Pinpoint the cell where the given text exists, returning its (X, Y) midpoint coordinate. 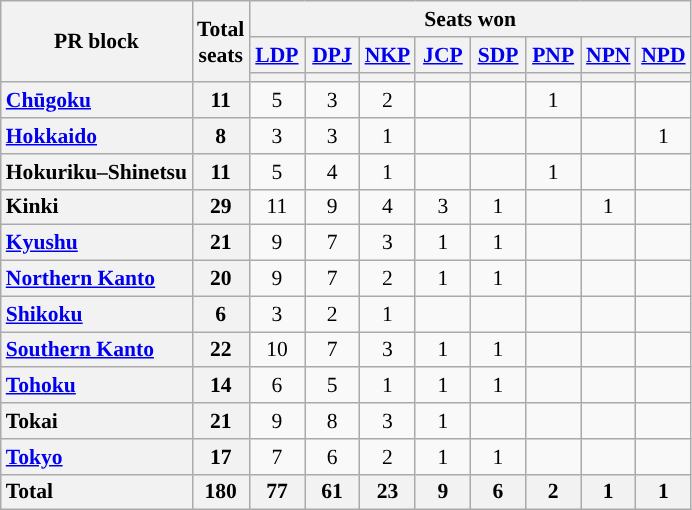
17 (220, 457)
SDP (498, 55)
23 (388, 492)
180 (220, 492)
Shikoku (96, 314)
NPD (664, 55)
Southern Kanto (96, 350)
61 (332, 492)
DPJ (332, 55)
29 (220, 207)
Hokkaido (96, 136)
PNP (554, 55)
Total (96, 492)
20 (220, 279)
Totalseats (220, 42)
Tokai (96, 421)
22 (220, 350)
Seats won (470, 19)
NKP (388, 55)
Tokyo (96, 457)
10 (276, 350)
77 (276, 492)
Chūgoku (96, 101)
NPN (608, 55)
LDP (276, 55)
PR block (96, 42)
Northern Kanto (96, 279)
Hokuriku–Shinetsu (96, 172)
Kinki (96, 207)
Tohoku (96, 386)
Kyushu (96, 243)
JCP (442, 55)
14 (220, 386)
